Pinpoint the cell where the given text exists, returning its [x, y] midpoint coordinate. 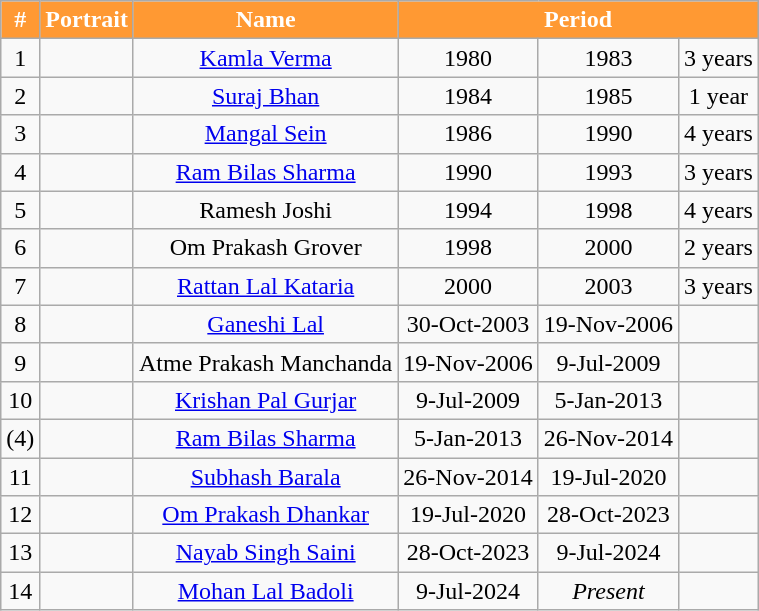
13 [20, 553]
11 [20, 477]
5 [20, 210]
Mangal Sein [265, 134]
Subhash Barala [265, 477]
Portrait [87, 20]
Mohan Lal Badoli [265, 591]
3 [20, 134]
30-Oct-2003 [468, 324]
Suraj Bhan [265, 96]
14 [20, 591]
Om Prakash Dhankar [265, 515]
Kamla Verma [265, 58]
1985 [608, 96]
6 [20, 248]
1 year [719, 96]
Ramesh Joshi [265, 210]
2 [20, 96]
Present [608, 591]
4 [20, 172]
2 years [719, 248]
Atme Prakash Manchanda [265, 362]
Om Prakash Grover [265, 248]
1980 [468, 58]
1986 [468, 134]
8 [20, 324]
(4) [20, 438]
1983 [608, 58]
7 [20, 286]
2003 [608, 286]
1994 [468, 210]
Period [578, 20]
Krishan Pal Gurjar [265, 400]
9 [20, 362]
Nayab Singh Saini [265, 553]
# [20, 20]
1 [20, 58]
Name [265, 20]
Rattan Lal Kataria [265, 286]
12 [20, 515]
Ganeshi Lal [265, 324]
1984 [468, 96]
1993 [608, 172]
10 [20, 400]
